From the cell containing the given text, extract its center point as (X, Y) coordinate. 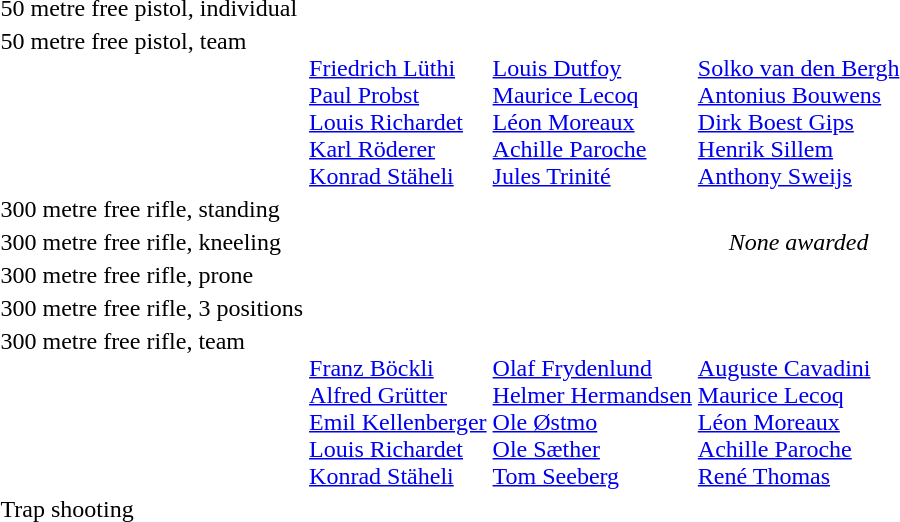
Friedrich LüthiPaul ProbstLouis RichardetKarl RödererKonrad Stäheli (398, 108)
Olaf FrydenlundHelmer HermandsenOle ØstmoOle SætherTom Seeberg (592, 408)
Louis DutfoyMaurice Lecoq Léon MoreauxAchille ParocheJules Trinité (592, 108)
Franz BöckliAlfred GrütterEmil KellenbergerLouis RichardetKonrad Stäheli (398, 408)
